Return the (x, y) coordinate for the center point of the cell that contains the specified text.  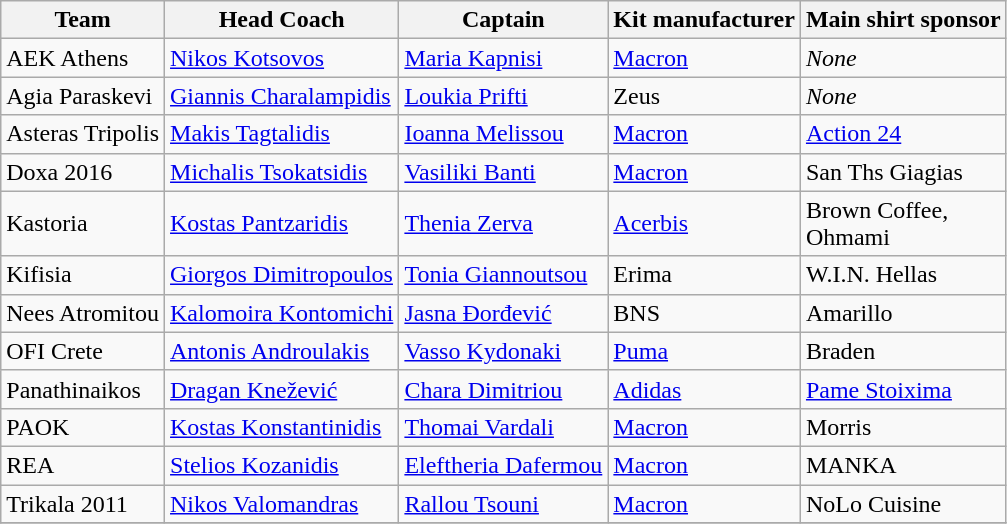
Kit manufacturer (704, 20)
PAOK (83, 427)
Thenia Zerva (504, 224)
Giannis Charalampidis (282, 96)
Kastoria (83, 224)
OFI Crete (83, 351)
Dragan Knežević (282, 389)
Doxa 2016 (83, 172)
Acerbis (704, 224)
Rallou Tsouni (504, 503)
Makis Tagtalidis (282, 134)
Nikos Kotsovos (282, 58)
Ioanna Melissou (504, 134)
Loukia Prifti (504, 96)
Maria Kapnisi (504, 58)
Captain (504, 20)
Panathinaikos (83, 389)
Antonis Androulakis (282, 351)
Zeus (704, 96)
Braden (903, 351)
Amarillo (903, 313)
Eleftheria Dafermou (504, 465)
Vasso Kydonaki (504, 351)
Vasiliki Banti (504, 172)
Head Coach (282, 20)
REA (83, 465)
Kalomoira Kontomichi (282, 313)
Team (83, 20)
Agia Paraskevi (83, 96)
Stelios Kozanidis (282, 465)
Morris (903, 427)
Kifisia (83, 275)
W.I.N. Hellas (903, 275)
NoLo Cuisine (903, 503)
Giorgos Dimitropoulos (282, 275)
BNS (704, 313)
Main shirt sponsor (903, 20)
Pame Stoixima (903, 389)
Jasna Đorđević (504, 313)
AEK Athens (83, 58)
Chara Dimitriou (504, 389)
Tonia Giannoutsou (504, 275)
Action 24 (903, 134)
Thomai Vardali (504, 427)
Adidas (704, 389)
Kostas Konstantinidis (282, 427)
MANKA (903, 465)
Erima (704, 275)
San Ths Giagias (903, 172)
Nees Atromitou (83, 313)
Asteras Tripolis (83, 134)
Brown Coffee,Ohmami (903, 224)
Puma (704, 351)
Nikos Valomandras (282, 503)
Michalis Tsokatsidis (282, 172)
Kostas Pantzaridis (282, 224)
Trikala 2011 (83, 503)
